Pinpoint the cell where the given text exists, returning its (X, Y) midpoint coordinate. 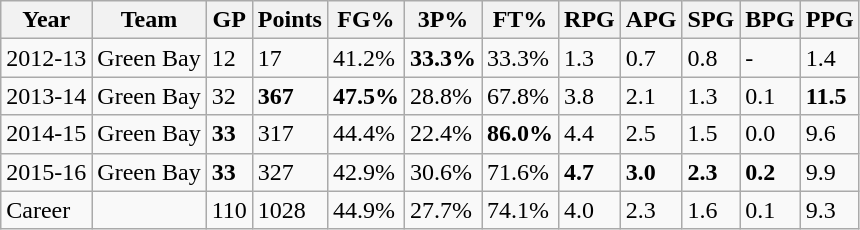
1028 (290, 210)
4.7 (590, 172)
PPG (830, 20)
2014-15 (46, 134)
41.2% (366, 58)
27.7% (442, 210)
9.9 (830, 172)
APG (651, 20)
3.0 (651, 172)
9.3 (830, 210)
30.6% (442, 172)
GP (229, 20)
367 (290, 96)
44.4% (366, 134)
71.6% (520, 172)
FT% (520, 20)
42.9% (366, 172)
22.4% (442, 134)
0.2 (770, 172)
2.5 (651, 134)
17 (290, 58)
1.4 (830, 58)
0.0 (770, 134)
4.4 (590, 134)
11.5 (830, 96)
32 (229, 96)
- (770, 58)
3P% (442, 20)
327 (290, 172)
47.5% (366, 96)
12 (229, 58)
2013-14 (46, 96)
44.9% (366, 210)
2012-13 (46, 58)
2.1 (651, 96)
SPG (711, 20)
1.5 (711, 134)
Career (46, 210)
0.7 (651, 58)
2015-16 (46, 172)
4.0 (590, 210)
3.8 (590, 96)
Team (149, 20)
110 (229, 210)
67.8% (520, 96)
86.0% (520, 134)
0.8 (711, 58)
Points (290, 20)
9.6 (830, 134)
1.6 (711, 210)
BPG (770, 20)
317 (290, 134)
FG% (366, 20)
28.8% (442, 96)
Year (46, 20)
74.1% (520, 210)
RPG (590, 20)
